From the cell containing the given text, extract its center point as (x, y) coordinate. 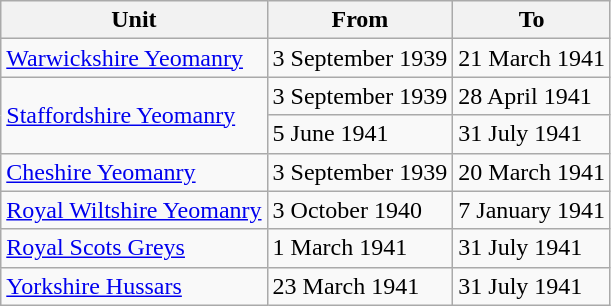
20 March 1941 (532, 172)
Cheshire Yeomanry (134, 172)
5 June 1941 (360, 134)
28 April 1941 (532, 96)
Staffordshire Yeomanry (134, 115)
Royal Wiltshire Yeomanry (134, 210)
Warwickshire Yeomanry (134, 58)
23 March 1941 (360, 286)
3 October 1940 (360, 210)
1 March 1941 (360, 248)
Yorkshire Hussars (134, 286)
Unit (134, 20)
21 March 1941 (532, 58)
7 January 1941 (532, 210)
Royal Scots Greys (134, 248)
From (360, 20)
To (532, 20)
